For the text-containing cell, return its midpoint in [x, y] coordinate format. 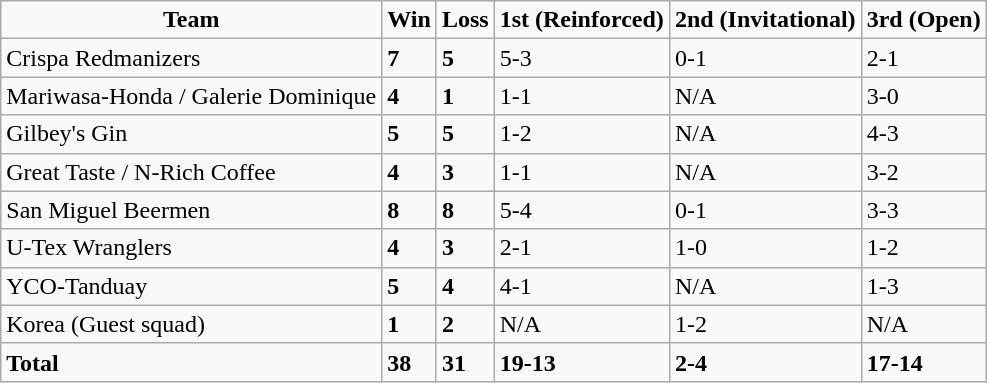
Mariwasa-Honda / Galerie Dominique [192, 96]
4-3 [924, 134]
2-4 [765, 362]
1st (Reinforced) [582, 20]
Win [410, 20]
Team [192, 20]
San Miguel Beermen [192, 210]
5-4 [582, 210]
YCO-Tanduay [192, 286]
Total [192, 362]
1-3 [924, 286]
38 [410, 362]
3-2 [924, 172]
2 [465, 324]
19-13 [582, 362]
U-Tex Wranglers [192, 248]
3-0 [924, 96]
Crispa Redmanizers [192, 58]
1-0 [765, 248]
Korea (Guest squad) [192, 324]
7 [410, 58]
3rd (Open) [924, 20]
2nd (Invitational) [765, 20]
3-3 [924, 210]
Gilbey's Gin [192, 134]
Great Taste / N-Rich Coffee [192, 172]
5-3 [582, 58]
4-1 [582, 286]
Loss [465, 20]
31 [465, 362]
17-14 [924, 362]
